Identify which cell holds the provided text, then report its [X, Y] central coordinate. 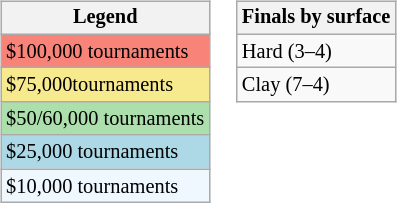
Hard (3–4) [316, 51]
$10,000 tournaments [105, 186]
$100,000 tournaments [105, 51]
Finals by surface [316, 18]
$50/60,000 tournaments [105, 119]
Legend [105, 18]
Clay (7–4) [316, 85]
$25,000 tournaments [105, 152]
$75,000tournaments [105, 85]
